Identify which cell holds the provided text, then report its (X, Y) central coordinate. 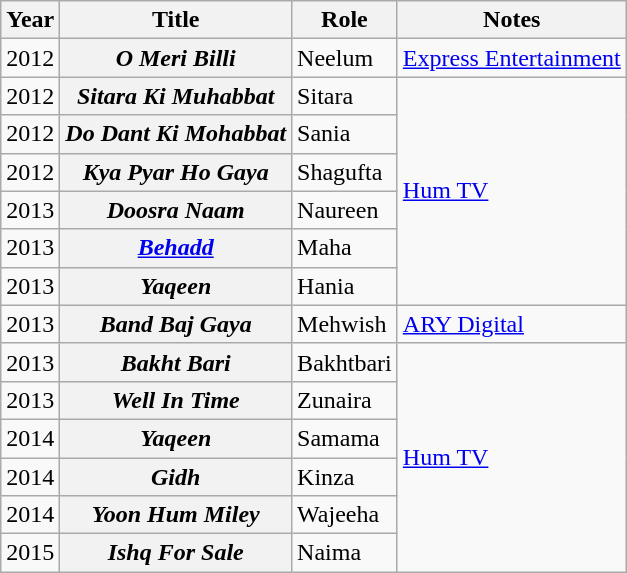
ARY Digital (512, 324)
Samama (345, 438)
Ishq For Sale (176, 553)
Maha (345, 248)
Yoon Hum Miley (176, 515)
Wajeeha (345, 515)
2015 (30, 553)
Bakhtbari (345, 362)
Hania (345, 286)
Gidh (176, 477)
Neelum (345, 58)
Express Entertainment (512, 58)
Doosra Naam (176, 210)
Year (30, 20)
Kya Pyar Ho Gaya (176, 172)
Title (176, 20)
Sania (345, 134)
Mehwish (345, 324)
Well In Time (176, 400)
Kinza (345, 477)
O Meri Billi (176, 58)
Bakht Bari (176, 362)
Sitara Ki Muhabbat (176, 96)
Zunaira (345, 400)
Naima (345, 553)
Naureen (345, 210)
Behadd (176, 248)
Do Dant Ki Mohabbat (176, 134)
Band Baj Gaya (176, 324)
Role (345, 20)
Notes (512, 20)
Sitara (345, 96)
Shagufta (345, 172)
